Search for the cell housing the specified text and yield its (X, Y) center coordinate. 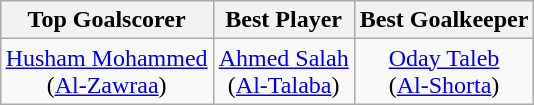
Best Player (284, 20)
Best Goalkeeper (444, 20)
Top Goalscorer (106, 20)
Ahmed Salah(Al-Talaba) (284, 72)
Husham Mohammed(Al-Zawraa) (106, 72)
Oday Taleb(Al-Shorta) (444, 72)
